Determine the (x, y) coordinate at the center of the cell enclosing the given text.  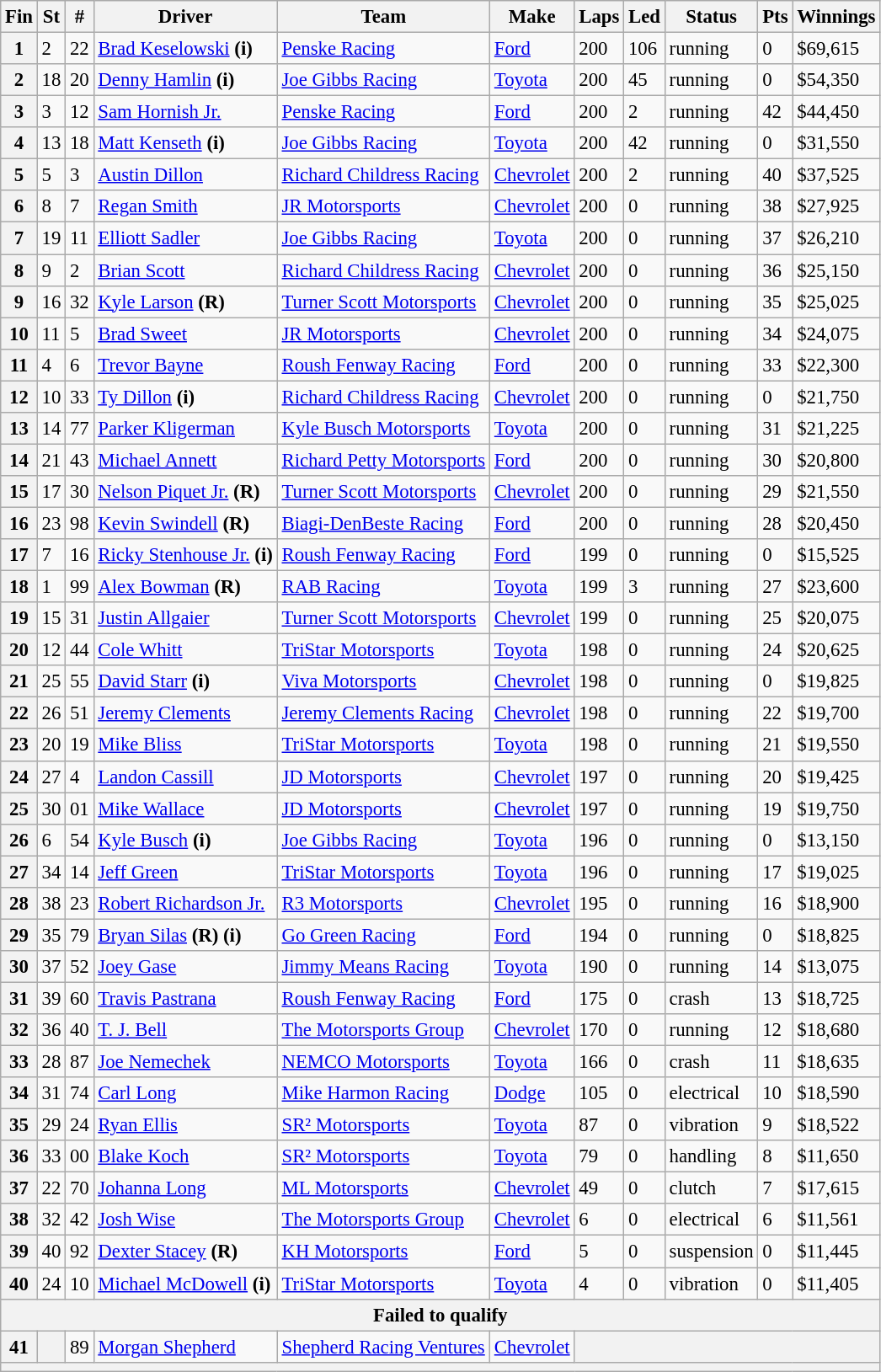
49 (600, 1188)
01 (79, 809)
$20,450 (836, 523)
Go Green Racing (383, 935)
Winnings (836, 17)
# (79, 17)
$18,635 (836, 1062)
$54,350 (836, 80)
Trevor Bayne (185, 365)
Brian Scott (185, 270)
Blake Koch (185, 1156)
54 (79, 840)
Richard Petty Motorsports (383, 460)
70 (79, 1188)
$19,025 (836, 872)
55 (79, 681)
Matt Kenseth (i) (185, 143)
$19,700 (836, 713)
$44,450 (836, 112)
Brad Keselowski (i) (185, 49)
Johanna Long (185, 1188)
98 (79, 523)
Ricky Stenhouse Jr. (i) (185, 555)
$25,025 (836, 302)
$11,445 (836, 1252)
Travis Pastrana (185, 998)
Kevin Swindell (R) (185, 523)
51 (79, 713)
ML Motorsports (383, 1188)
Jimmy Means Racing (383, 967)
Landon Cassill (185, 777)
Jeff Green (185, 872)
Led (645, 17)
Kyle Busch Motorsports (383, 429)
$18,590 (836, 1093)
Status (711, 17)
$20,625 (836, 650)
106 (645, 49)
41 (19, 1347)
Mike Wallace (185, 809)
43 (79, 460)
$13,075 (836, 967)
Make (532, 17)
$69,615 (836, 49)
Ty Dillon (i) (185, 397)
$27,925 (836, 206)
Driver (185, 17)
105 (600, 1093)
Morgan Shepherd (185, 1347)
$25,150 (836, 270)
handling (711, 1156)
$11,650 (836, 1156)
99 (79, 587)
Bryan Silas (R) (i) (185, 935)
$18,522 (836, 1125)
60 (79, 998)
$20,800 (836, 460)
Brad Sweet (185, 334)
166 (600, 1062)
T. J. Bell (185, 1030)
$13,150 (836, 840)
Austin Dillon (185, 175)
$11,561 (836, 1220)
$23,600 (836, 587)
$37,525 (836, 175)
52 (79, 967)
170 (600, 1030)
45 (645, 80)
$21,750 (836, 397)
Denny Hamlin (i) (185, 80)
175 (600, 998)
Justin Allgaier (185, 618)
$26,210 (836, 238)
$21,225 (836, 429)
St (51, 17)
$15,525 (836, 555)
$20,075 (836, 618)
Fin (19, 17)
92 (79, 1252)
NEMCO Motorsports (383, 1062)
00 (79, 1156)
clutch (711, 1188)
$18,680 (836, 1030)
$19,825 (836, 681)
$22,300 (836, 365)
$17,615 (836, 1188)
$31,550 (836, 143)
89 (79, 1347)
$19,750 (836, 809)
195 (600, 904)
$18,825 (836, 935)
44 (79, 650)
Laps (600, 17)
190 (600, 967)
Michael McDowell (i) (185, 1284)
$18,900 (836, 904)
Cole Whitt (185, 650)
77 (79, 429)
Nelson Piquet Jr. (R) (185, 492)
KH Motorsports (383, 1252)
Jeremy Clements (185, 713)
suspension (711, 1252)
Michael Annett (185, 460)
Team (383, 17)
Jeremy Clements Racing (383, 713)
Failed to qualify (440, 1315)
Biagi-DenBeste Racing (383, 523)
Robert Richardson Jr. (185, 904)
$11,405 (836, 1284)
Carl Long (185, 1093)
194 (600, 935)
RAB Racing (383, 587)
$24,075 (836, 334)
Regan Smith (185, 206)
Mike Bliss (185, 745)
Parker Kligerman (185, 429)
David Starr (i) (185, 681)
R3 Motorsports (383, 904)
Shepherd Racing Ventures (383, 1347)
Mike Harmon Racing (383, 1093)
Sam Hornish Jr. (185, 112)
74 (79, 1093)
Elliott Sadler (185, 238)
Kyle Busch (i) (185, 840)
Joe Nemechek (185, 1062)
Viva Motorsports (383, 681)
Ryan Ellis (185, 1125)
Dexter Stacey (R) (185, 1252)
Josh Wise (185, 1220)
Pts (775, 17)
Alex Bowman (R) (185, 587)
$21,550 (836, 492)
$19,425 (836, 777)
Dodge (532, 1093)
Kyle Larson (R) (185, 302)
Joey Gase (185, 967)
$19,550 (836, 745)
$18,725 (836, 998)
